Output the (X, Y) coordinate of the center of the cell containing the given text.  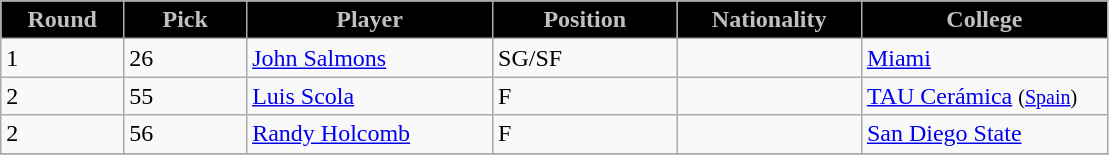
55 (186, 96)
Luis Scola (370, 96)
Miami (984, 58)
SG/SF (585, 58)
Nationality (769, 20)
1 (62, 58)
Position (585, 20)
Round (62, 20)
26 (186, 58)
Randy Holcomb (370, 134)
Player (370, 20)
56 (186, 134)
John Salmons (370, 58)
Pick (186, 20)
TAU Cerámica (Spain) (984, 96)
College (984, 20)
San Diego State (984, 134)
